Extract the (x, y) coordinate from the center of the cell holding the provided text.  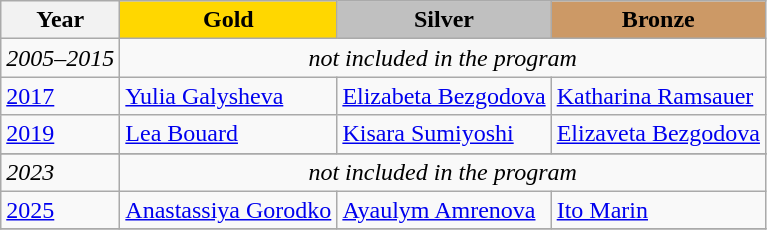
Kisara Sumiyoshi (444, 134)
Anastassiya Gorodko (228, 210)
2023 (60, 172)
2025 (60, 210)
Lea Bouard (228, 134)
2005–2015 (60, 58)
Ayaulym Amrenova (444, 210)
2019 (60, 134)
Year (60, 20)
Elizabeta Bezgodova (444, 96)
Bronze (658, 20)
2017 (60, 96)
Yulia Galysheva (228, 96)
Gold (228, 20)
Elizaveta Bezgodova (658, 134)
Silver (444, 20)
Katharina Ramsauer (658, 96)
Ito Marin (658, 210)
